For the text-containing cell, return its midpoint in (X, Y) coordinate format. 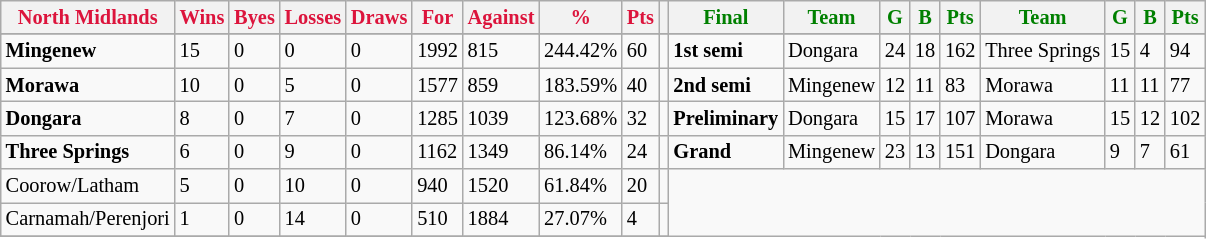
North Midlands (88, 17)
61 (1185, 152)
940 (437, 186)
2nd semi (726, 85)
8 (202, 118)
183.59% (580, 85)
Final (726, 17)
815 (502, 51)
1st semi (726, 51)
102 (1185, 118)
123.68% (580, 118)
510 (437, 219)
Losses (313, 17)
18 (925, 51)
60 (640, 51)
61.84% (580, 186)
1039 (502, 118)
1520 (502, 186)
859 (502, 85)
Wins (202, 17)
77 (1185, 85)
32 (640, 118)
162 (960, 51)
1285 (437, 118)
For (437, 17)
% (580, 17)
94 (1185, 51)
27.07% (580, 219)
Grand (726, 152)
244.42% (580, 51)
Coorow/Latham (88, 186)
Against (502, 17)
83 (960, 85)
17 (925, 118)
Byes (254, 17)
1992 (437, 51)
40 (640, 85)
86.14% (580, 152)
1577 (437, 85)
14 (313, 219)
151 (960, 152)
1349 (502, 152)
23 (895, 152)
107 (960, 118)
1 (202, 219)
20 (640, 186)
Carnamah/Perenjori (88, 219)
Draws (379, 17)
1162 (437, 152)
6 (202, 152)
13 (925, 152)
1884 (502, 219)
Preliminary (726, 118)
